Determine the (X, Y) coordinate at the center of the cell enclosing the given text.  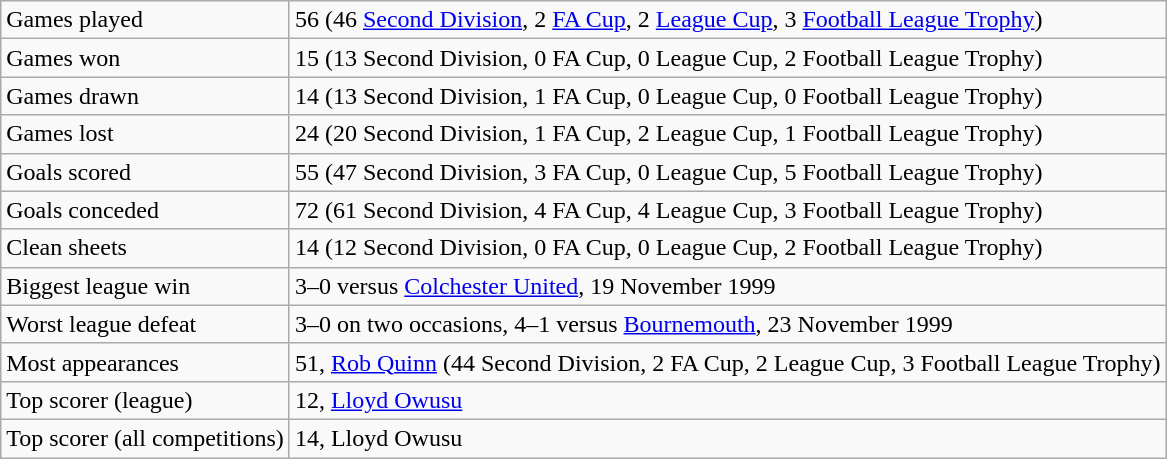
3–0 versus Colchester United, 19 November 1999 (728, 286)
14, Lloyd Owusu (728, 438)
Games played (146, 20)
14 (13 Second Division, 1 FA Cup, 0 League Cup, 0 Football League Trophy) (728, 96)
14 (12 Second Division, 0 FA Cup, 0 League Cup, 2 Football League Trophy) (728, 248)
Games drawn (146, 96)
3–0 on two occasions, 4–1 versus Bournemouth, 23 November 1999 (728, 324)
Top scorer (league) (146, 400)
Biggest league win (146, 286)
Most appearances (146, 362)
72 (61 Second Division, 4 FA Cup, 4 League Cup, 3 Football League Trophy) (728, 210)
Clean sheets (146, 248)
Worst league defeat (146, 324)
Goals conceded (146, 210)
Games won (146, 58)
Games lost (146, 134)
Goals scored (146, 172)
15 (13 Second Division, 0 FA Cup, 0 League Cup, 2 Football League Trophy) (728, 58)
51, Rob Quinn (44 Second Division, 2 FA Cup, 2 League Cup, 3 Football League Trophy) (728, 362)
55 (47 Second Division, 3 FA Cup, 0 League Cup, 5 Football League Trophy) (728, 172)
56 (46 Second Division, 2 FA Cup, 2 League Cup, 3 Football League Trophy) (728, 20)
12, Lloyd Owusu (728, 400)
24 (20 Second Division, 1 FA Cup, 2 League Cup, 1 Football League Trophy) (728, 134)
Top scorer (all competitions) (146, 438)
